Find where the given text appears and provide that cell's center as (X, Y) coordinate. 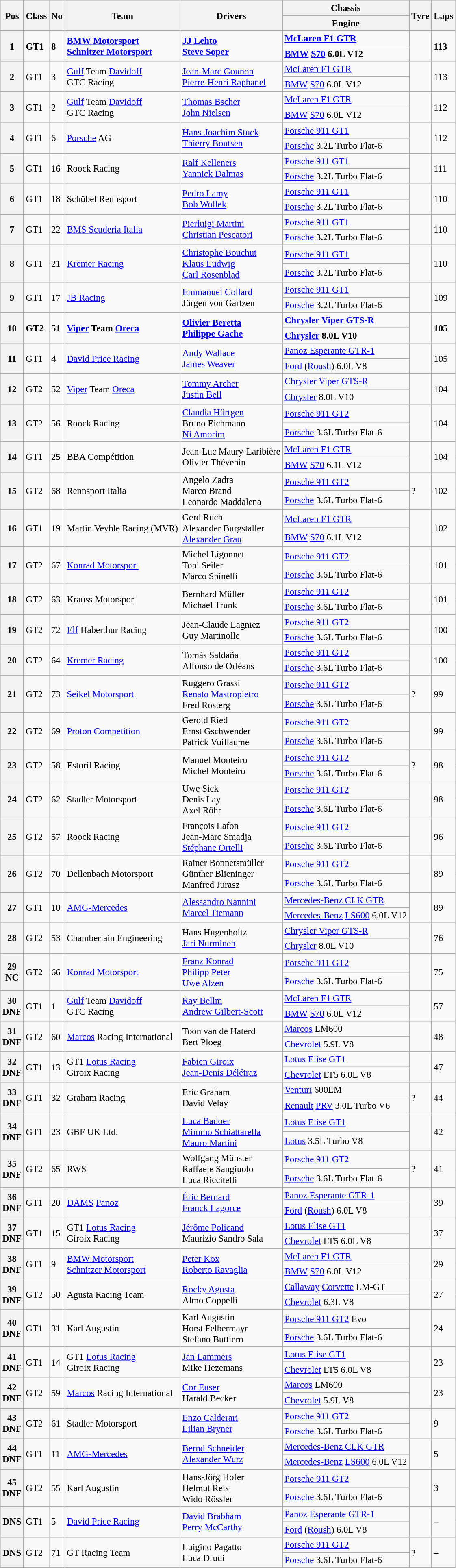
Pos (12, 15)
Gerold Ried Ernst Gschwender Patrick Vuillaume (231, 732)
96 (444, 837)
Lotus 3.5L Turbo V8 (346, 1141)
Jan Lammers Mike Hezemans (231, 1362)
61 (57, 1424)
Fabien Giroix Jean-Denis Délétraz (231, 1067)
Krauss Motorsport (122, 599)
41DNF (12, 1362)
109 (444, 298)
Venturi 600LM (346, 1090)
35DNF (12, 1169)
51 (57, 328)
Agusta Racing Team (122, 1294)
76 (444, 938)
Ruggero Grassi Renato Mastropietro Fred Rosterg (231, 694)
28 (12, 938)
Tomás Saldaña Alfonso de Orléans (231, 660)
Hans Hugenholtz Jari Nurminen (231, 938)
No (57, 15)
7 (12, 229)
30DNF (12, 1006)
Chevrolet 6.3L V8 (346, 1302)
Michel Ligonnet Toni Seiler Marco Spinelli (231, 565)
37 (444, 1233)
Emmanuel Collard Jürgen von Gartzen (231, 298)
Elf Haberthur Racing (122, 630)
Team (122, 15)
François Lafon Jean-Marc Smadja Stéphane Ortelli (231, 837)
DAMS Panoz (122, 1203)
Chamberlain Engineering (122, 938)
31 (57, 1329)
Ralf Kelleners Yannick Dalmas (231, 168)
64 (57, 660)
Rennsport Italia (122, 491)
Callaway Corvette LM-GT (346, 1287)
RWS (122, 1169)
45DNF (12, 1488)
63 (57, 599)
Uwe Sick Denis Lay Axel Röhr (231, 799)
29NC (12, 972)
Class (37, 15)
12 (12, 389)
Rainer Bonnetsmüller Günther Blieninger Manfred Jurasz (231, 874)
52 (57, 389)
48 (444, 1037)
37DNF (12, 1233)
60 (57, 1037)
Pedro Lamy Bob Wollek (231, 199)
Franz Konrad Philipp Peter Uwe Alzen (231, 972)
50 (57, 1294)
59 (57, 1393)
36DNF (12, 1203)
Estoril Racing (122, 765)
40DNF (12, 1329)
69 (57, 732)
66 (57, 972)
Olivier Beretta Philippe Gache (231, 328)
44 (444, 1098)
Luigino Pagatto Luca Drudi (231, 1552)
Laps (444, 15)
BBA Compétition (122, 457)
Graham Racing (122, 1098)
Luca Badoer Mimmo Schiattarella Mauro Martini (231, 1132)
Angelo Zadra Marco Brand Leonardo Maddalena (231, 491)
Tyre (420, 15)
Bernhard Müller Michael Trunk (231, 599)
75 (444, 972)
Engine (346, 24)
Christophe Bouchut Klaus Ludwig Carl Rosenblad (231, 263)
Drivers (231, 15)
38DNF (12, 1264)
Karl Augustin Horst Felbermayr Stefano Buttiero (231, 1329)
Rocky Agusta Almo Coppelli (231, 1294)
68 (57, 491)
55 (57, 1488)
Pierluigi Martini Christian Pescatori (231, 229)
70 (57, 874)
BMS Scuderia Italia (122, 229)
Proton Competition (122, 732)
JJ Lehto Steve Soper (231, 46)
Enzo Calderari Lilian Bryner (231, 1424)
56 (57, 423)
33DNF (12, 1098)
Gerd Ruch Alexander Burgstaller Alexander Grau (231, 528)
29 (444, 1264)
111 (444, 168)
44DNF (12, 1454)
32DNF (12, 1067)
Tommy Archer Justin Bell (231, 389)
Thomas Bscher John Nielsen (231, 107)
39DNF (12, 1294)
Eric Graham David Velay (231, 1098)
Renault PRV 3.0L Turbo V6 (346, 1105)
67 (57, 565)
Éric Bernard Franck Lagorce (231, 1203)
Hans-Jörg Hofer Helmut Reis Wido Rössler (231, 1488)
53 (57, 938)
42DNF (12, 1393)
26 (12, 874)
Jean-Marc Gounon Pierre-Henri Raphanel (231, 76)
Seikel Motorsport (122, 694)
Martin Veyhle Racing (MVR) (122, 528)
Andy Wallace James Weaver (231, 359)
Alessandro Nannini Marcel Tiemann (231, 907)
32 (57, 1098)
Hans-Joachim Stuck Thierry Boutsen (231, 138)
73 (57, 694)
Peter Kox Roberto Ravaglia (231, 1264)
GT Racing Team (122, 1552)
Dellenbach Motorsport (122, 874)
Claudia Hürtgen Bruno Eichmann Ni Amorim (231, 423)
David Brabham Perry McCarthy (231, 1522)
Ray Bellm Andrew Gilbert-Scott (231, 1006)
62 (57, 799)
Porsche AG (122, 138)
Schübel Rennsport (122, 199)
Jérôme Policand Maurizio Sandro Sala (231, 1233)
Cor Euser Harald Becker (231, 1393)
JB Racing (122, 298)
65 (57, 1169)
Wolfgang Münster Raffaele Sangiuolo Luca Riccitelli (231, 1169)
71 (57, 1552)
Chassis (346, 8)
Jean-Luc Maury-Laribière Olivier Thévenin (231, 457)
47 (444, 1067)
GBF UK Ltd. (122, 1132)
Porsche 911 GT2 Evo (346, 1319)
58 (57, 765)
39 (444, 1203)
Jean-Claude Lagniez Guy Martinolle (231, 630)
41 (444, 1169)
Manuel Monteiro Michel Monteiro (231, 765)
34DNF (12, 1132)
72 (57, 630)
Bernd Schneider Alexander Wurz (231, 1454)
43DNF (12, 1424)
42 (444, 1132)
Toon van de Haterd Bert Ploeg (231, 1037)
31DNF (12, 1037)
